From the cell containing the given text, extract its center point as (x, y) coordinate. 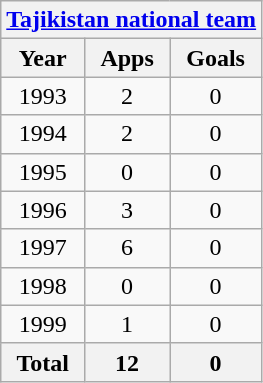
1999 (43, 324)
1996 (43, 210)
1994 (43, 134)
Total (43, 362)
Tajikistan national team (132, 20)
Apps (128, 58)
12 (128, 362)
3 (128, 210)
Goals (216, 58)
1 (128, 324)
1993 (43, 96)
6 (128, 248)
1997 (43, 248)
Year (43, 58)
1998 (43, 286)
1995 (43, 172)
